Pinpoint the cell where the given text exists, returning its [x, y] midpoint coordinate. 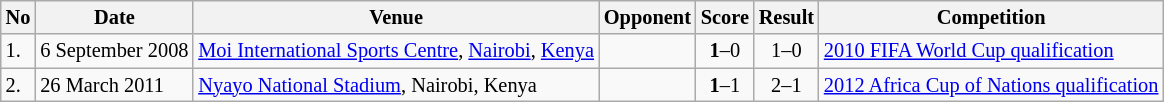
No [18, 17]
Competition [991, 17]
6 September 2008 [114, 51]
Venue [396, 17]
2010 FIFA World Cup qualification [991, 51]
Score [725, 17]
2–1 [786, 85]
1. [18, 51]
2012 Africa Cup of Nations qualification [991, 85]
26 March 2011 [114, 85]
Opponent [648, 17]
1–1 [725, 85]
Result [786, 17]
Moi International Sports Centre, Nairobi, Kenya [396, 51]
Date [114, 17]
2. [18, 85]
Nyayo National Stadium, Nairobi, Kenya [396, 85]
